Identify which cell holds the provided text, then report its [X, Y] central coordinate. 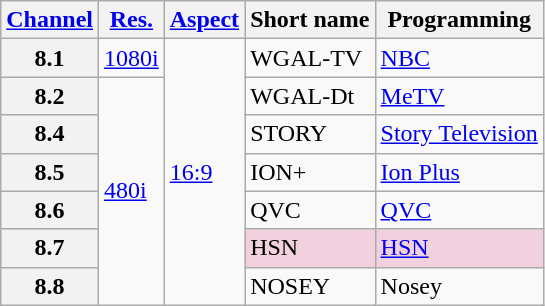
8.5 [50, 172]
Ion Plus [459, 172]
ION+ [310, 172]
STORY [310, 134]
Short name [310, 20]
NBC [459, 58]
Nosey [459, 286]
1080i [132, 58]
Programming [459, 20]
Aspect [204, 20]
8.4 [50, 134]
WGAL-Dt [310, 96]
8.1 [50, 58]
8.2 [50, 96]
WGAL-TV [310, 58]
16:9 [204, 172]
8.8 [50, 286]
Res. [132, 20]
8.6 [50, 210]
MeTV [459, 96]
480i [132, 191]
Story Television [459, 134]
NOSEY [310, 286]
8.7 [50, 248]
Channel [50, 20]
